Extract the (x, y) coordinate from the center of the cell holding the provided text.  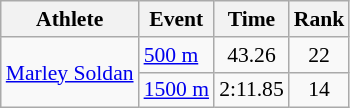
500 m (176, 55)
Athlete (70, 19)
22 (320, 55)
1500 m (176, 90)
14 (320, 90)
43.26 (252, 55)
Time (252, 19)
Rank (320, 19)
Event (176, 19)
Marley Soldan (70, 72)
2:11.85 (252, 90)
